Determine the [x, y] coordinate at the center of the cell enclosing the given text.  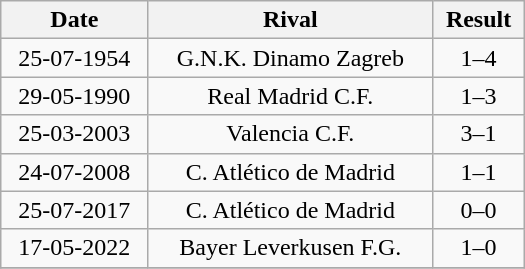
1–1 [478, 172]
Bayer Leverkusen F.G. [290, 248]
Result [478, 20]
25-07-1954 [74, 58]
3–1 [478, 134]
G.N.K. Dinamo Zagreb [290, 58]
Rival [290, 20]
24-07-2008 [74, 172]
25-03-2003 [74, 134]
1–3 [478, 96]
Valencia C.F. [290, 134]
17-05-2022 [74, 248]
0–0 [478, 210]
29-05-1990 [74, 96]
Real Madrid C.F. [290, 96]
1–0 [478, 248]
25-07-2017 [74, 210]
1–4 [478, 58]
Date [74, 20]
